For the text-containing cell, return its midpoint in (x, y) coordinate format. 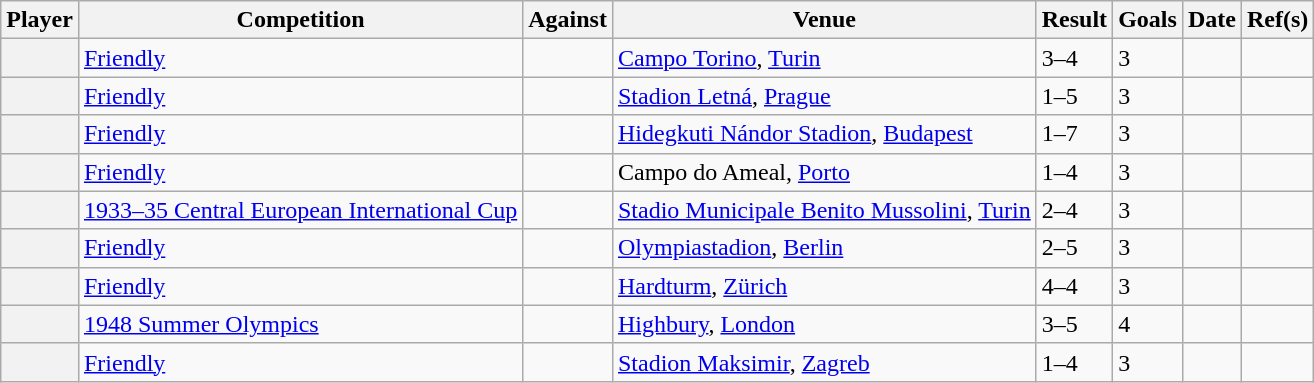
3–5 (1074, 324)
Player (40, 20)
Hardturm, Zürich (824, 286)
Olympiastadion, Berlin (824, 248)
Result (1074, 20)
Stadion Letná, Prague (824, 96)
2–5 (1074, 248)
1948 Summer Olympics (300, 324)
Goals (1148, 20)
Competition (300, 20)
Highbury, London (824, 324)
Ref(s) (1277, 20)
2–4 (1074, 210)
1–5 (1074, 96)
Campo do Ameal, Porto (824, 172)
Hidegkuti Nándor Stadion, Budapest (824, 134)
Stadion Maksimir, Zagreb (824, 362)
Venue (824, 20)
3–4 (1074, 58)
Campo Torino, Turin (824, 58)
1–7 (1074, 134)
1933–35 Central European International Cup (300, 210)
Date (1212, 20)
Against (568, 20)
4 (1148, 324)
4–4 (1074, 286)
Stadio Municipale Benito Mussolini, Turin (824, 210)
